Identify which cell holds the provided text, then report its [X, Y] central coordinate. 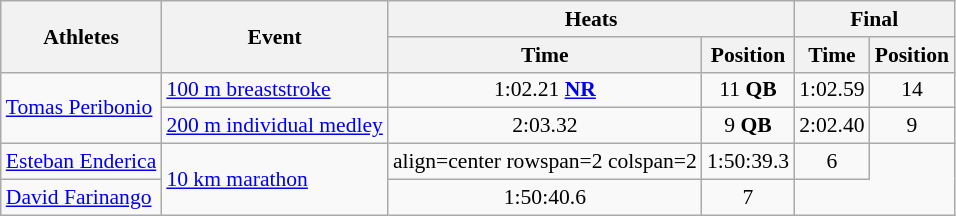
align=center rowspan=2 colspan=2 [545, 162]
Final [874, 19]
Esteban Enderica [82, 162]
100 m breaststroke [274, 90]
David Farinango [82, 197]
2:03.32 [545, 126]
Tomas Peribonio [82, 108]
14 [912, 90]
Event [274, 36]
10 km marathon [274, 180]
Heats [591, 19]
11 QB [748, 90]
2:02.40 [832, 126]
1:50:39.3 [748, 162]
1:02.59 [832, 90]
7 [748, 197]
1:50:40.6 [545, 197]
1:02.21 NR [545, 90]
200 m individual medley [274, 126]
9 QB [748, 126]
6 [832, 162]
9 [912, 126]
Athletes [82, 36]
